Determine the (X, Y) coordinate at the center of the cell enclosing the given text.  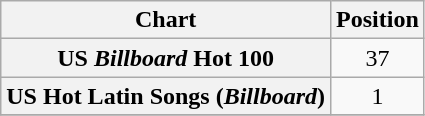
37 (378, 58)
Position (378, 20)
Chart (166, 20)
US Hot Latin Songs (Billboard) (166, 96)
US Billboard Hot 100 (166, 58)
1 (378, 96)
